Return (x, y) of the center of cell containing provided text 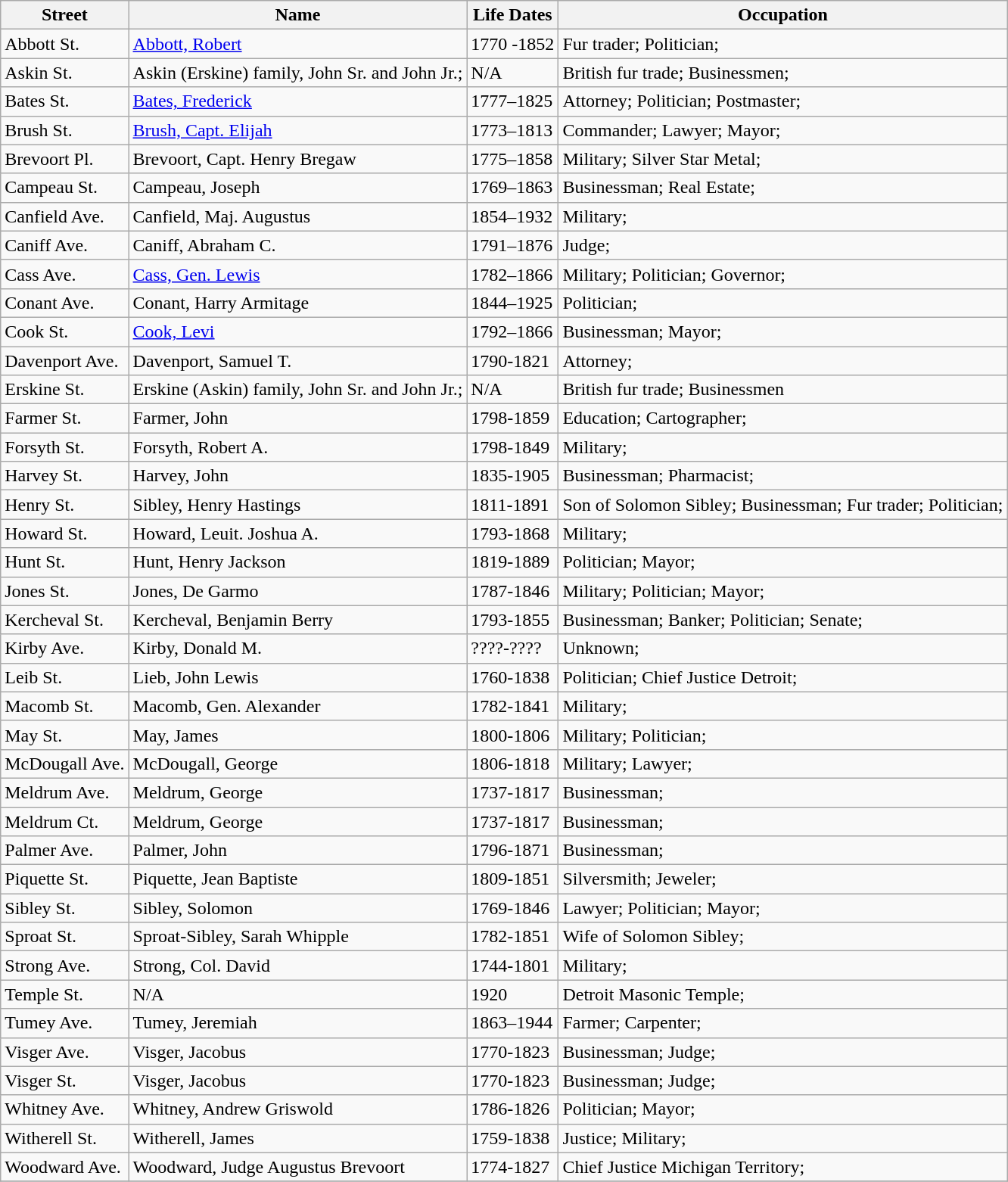
Strong, Col. David (298, 966)
1863–1944 (513, 1023)
Businessman; Mayor; (782, 331)
Askin St. (65, 73)
Meldrum Ct. (65, 821)
Askin (Erskine) family, John Sr. and John Jr.; (298, 73)
Commander; Lawyer; Mayor; (782, 130)
Howard St. (65, 533)
British fur trade; Businessmen; (782, 73)
1809-1851 (513, 879)
Leib St. (65, 677)
Abbott, Robert (298, 44)
Silversmith; Jeweler; (782, 879)
Davenport Ave. (65, 361)
Military; Politician; Governor; (782, 274)
Meldrum Ave. (65, 792)
Campeau, Joseph (298, 188)
1920 (513, 994)
Bates, Frederick (298, 101)
Caniff Ave. (65, 245)
Caniff, Abraham C. (298, 245)
1744-1801 (513, 966)
1777–1825 (513, 101)
Military; Politician; (782, 735)
1835-1905 (513, 476)
1770 -1852 (513, 44)
Education; Cartographer; (782, 418)
Woodward, Judge Augustus Brevoort (298, 1167)
Chief Justice Michigan Territory; (782, 1167)
Henry St. (65, 505)
Campeau St. (65, 188)
1769–1863 (513, 188)
Palmer Ave. (65, 851)
1782-1851 (513, 937)
Witherell St. (65, 1138)
Conant Ave. (65, 303)
1773–1813 (513, 130)
Cook, Levi (298, 331)
Macomb, Gen. Alexander (298, 706)
Wife of Solomon Sibley; (782, 937)
Cass Ave. (65, 274)
Kercheval St. (65, 620)
1798-1849 (513, 447)
Fur trader; Politician; (782, 44)
1769-1846 (513, 908)
Businessman; Real Estate; (782, 188)
Military; Lawyer; (782, 764)
McDougall, George (298, 764)
Cook St. (65, 331)
Cass, Gen. Lewis (298, 274)
Jones, De Garmo (298, 591)
Macomb St. (65, 706)
Sibley, Henry Hastings (298, 505)
1760-1838 (513, 677)
Businessman; Banker; Politician; Senate; (782, 620)
1790-1821 (513, 361)
Unknown; (782, 649)
1798-1859 (513, 418)
1796-1871 (513, 851)
Lieb, John Lewis (298, 677)
Harvey, John (298, 476)
Kirby, Donald M. (298, 649)
Military; Silver Star Metal; (782, 159)
Son of Solomon Sibley; Businessman; Fur trader; Politician; (782, 505)
1775–1858 (513, 159)
1782–1866 (513, 274)
May, James (298, 735)
McDougall Ave. (65, 764)
Sproat-Sibley, Sarah Whipple (298, 937)
Farmer; Carpenter; (782, 1023)
1844–1925 (513, 303)
Strong Ave. (65, 966)
Forsyth, Robert A. (298, 447)
Erskine St. (65, 390)
Forsyth St. (65, 447)
1782-1841 (513, 706)
1759-1838 (513, 1138)
Kercheval, Benjamin Berry (298, 620)
1806-1818 (513, 764)
British fur trade; Businessmen (782, 390)
Jones St. (65, 591)
Military; Politician; Mayor; (782, 591)
May St. (65, 735)
Name (298, 15)
Canfield, Maj. Augustus (298, 216)
Abbott St. (65, 44)
1854–1932 (513, 216)
1774-1827 (513, 1167)
Erskine (Askin) family, John Sr. and John Jr.; (298, 390)
Occupation (782, 15)
Whitney Ave. (65, 1109)
Temple St. (65, 994)
Conant, Harry Armitage (298, 303)
Farmer St. (65, 418)
Davenport, Samuel T. (298, 361)
Brush St. (65, 130)
Tumey, Jeremiah (298, 1023)
Politician; Chief Justice Detroit; (782, 677)
Attorney; Politician; Postmaster; (782, 101)
Witherell, James (298, 1138)
1793-1868 (513, 533)
Canfield Ave. (65, 216)
Palmer, John (298, 851)
Brush, Capt. Elijah (298, 130)
1787-1846 (513, 591)
Politician; (782, 303)
Kirby Ave. (65, 649)
Sibley, Solomon (298, 908)
Brevoort Pl. (65, 159)
Woodward Ave. (65, 1167)
1819-1889 (513, 562)
1800-1806 (513, 735)
Whitney, Andrew Griswold (298, 1109)
Life Dates (513, 15)
Detroit Masonic Temple; (782, 994)
Piquette, Jean Baptiste (298, 879)
Farmer, John (298, 418)
Hunt, Henry Jackson (298, 562)
Street (65, 15)
Attorney; (782, 361)
1786-1826 (513, 1109)
1791–1876 (513, 245)
1793-1855 (513, 620)
Brevoort, Capt. Henry Bregaw (298, 159)
Visger Ave. (65, 1052)
Piquette St. (65, 879)
Howard, Leuit. Joshua A. (298, 533)
Visger St. (65, 1081)
Lawyer; Politician; Mayor; (782, 908)
Sproat St. (65, 937)
1792–1866 (513, 331)
Sibley St. (65, 908)
1811-1891 (513, 505)
Harvey St. (65, 476)
Tumey Ave. (65, 1023)
????-???? (513, 649)
Bates St. (65, 101)
Businessman; Pharmacist; (782, 476)
Judge; (782, 245)
Hunt St. (65, 562)
Justice; Military; (782, 1138)
